Provide the [X, Y] coordinate of the cell's center where the given text is located.  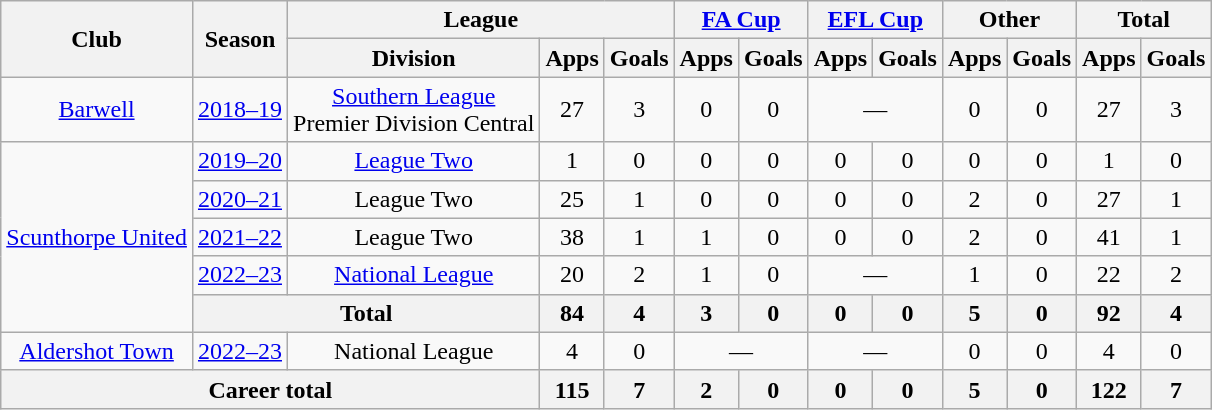
Club [97, 39]
Scunthorpe United [97, 237]
41 [1109, 237]
115 [572, 389]
2021–22 [240, 237]
EFL Cup [875, 20]
2018–19 [240, 110]
Season [240, 39]
Career total [270, 389]
Other [1009, 20]
92 [1109, 313]
2019–20 [240, 161]
22 [1109, 275]
20 [572, 275]
38 [572, 237]
25 [572, 199]
FA Cup [741, 20]
Barwell [97, 110]
2020–21 [240, 199]
84 [572, 313]
Southern LeaguePremier Division Central [414, 110]
122 [1109, 389]
Division [414, 58]
League [482, 20]
Aldershot Town [97, 351]
